From the cell containing the given text, extract its center point as [X, Y] coordinate. 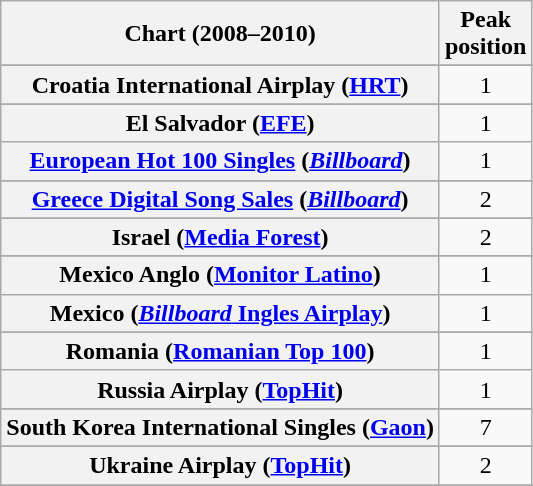
Mexico (Billboard Ingles Airplay) [220, 313]
El Salvador (EFE) [220, 123]
South Korea International Singles (Gaon) [220, 427]
Israel (Media Forest) [220, 237]
Croatia International Airplay (HRT) [220, 85]
Peakposition [485, 34]
European Hot 100 Singles (Billboard) [220, 161]
Chart (2008–2010) [220, 34]
Mexico Anglo (Monitor Latino) [220, 275]
7 [485, 427]
Russia Airplay (TopHit) [220, 389]
Romania (Romanian Top 100) [220, 351]
Ukraine Airplay (TopHit) [220, 465]
Greece Digital Song Sales (Billboard) [220, 199]
